Provide the [X, Y] coordinate of the cell's center where the given text is located.  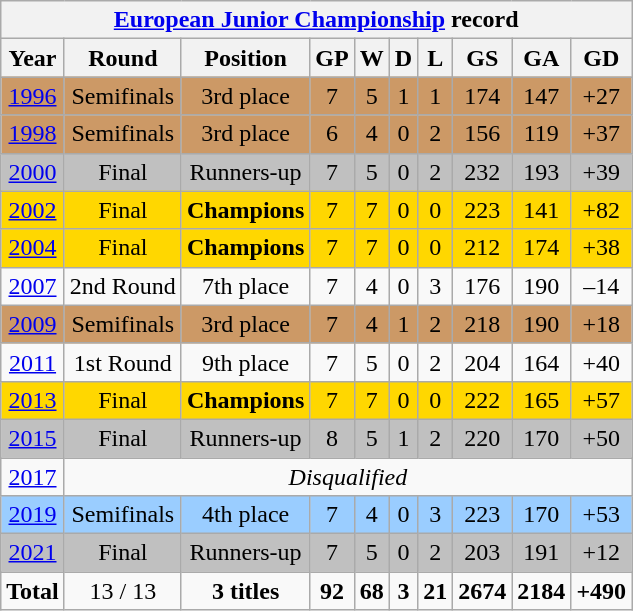
8 [332, 438]
9th place [245, 362]
Total [33, 591]
2013 [33, 400]
2015 [33, 438]
Disqualified [348, 477]
191 [542, 553]
164 [542, 362]
1998 [33, 134]
13 / 13 [122, 591]
+37 [602, 134]
1st Round [122, 362]
220 [482, 438]
1996 [33, 96]
D [403, 58]
+50 [602, 438]
141 [542, 210]
165 [542, 400]
2017 [33, 477]
GS [482, 58]
119 [542, 134]
222 [482, 400]
+40 [602, 362]
+82 [602, 210]
147 [542, 96]
Position [245, 58]
Year [33, 58]
+12 [602, 553]
+18 [602, 324]
2021 [33, 553]
L [436, 58]
68 [372, 591]
2674 [482, 591]
Round [122, 58]
2011 [33, 362]
7th place [245, 286]
4th place [245, 515]
193 [542, 172]
2019 [33, 515]
2000 [33, 172]
+39 [602, 172]
+490 [602, 591]
6 [332, 134]
W [372, 58]
203 [482, 553]
GA [542, 58]
2004 [33, 248]
212 [482, 248]
156 [482, 134]
+53 [602, 515]
2007 [33, 286]
21 [436, 591]
GP [332, 58]
3 titles [245, 591]
218 [482, 324]
–14 [602, 286]
2002 [33, 210]
European Junior Championship record [316, 20]
+38 [602, 248]
GD [602, 58]
2184 [542, 591]
+57 [602, 400]
2nd Round [122, 286]
232 [482, 172]
+27 [602, 96]
176 [482, 286]
204 [482, 362]
2009 [33, 324]
92 [332, 591]
